Return (x, y) of the center of cell containing provided text 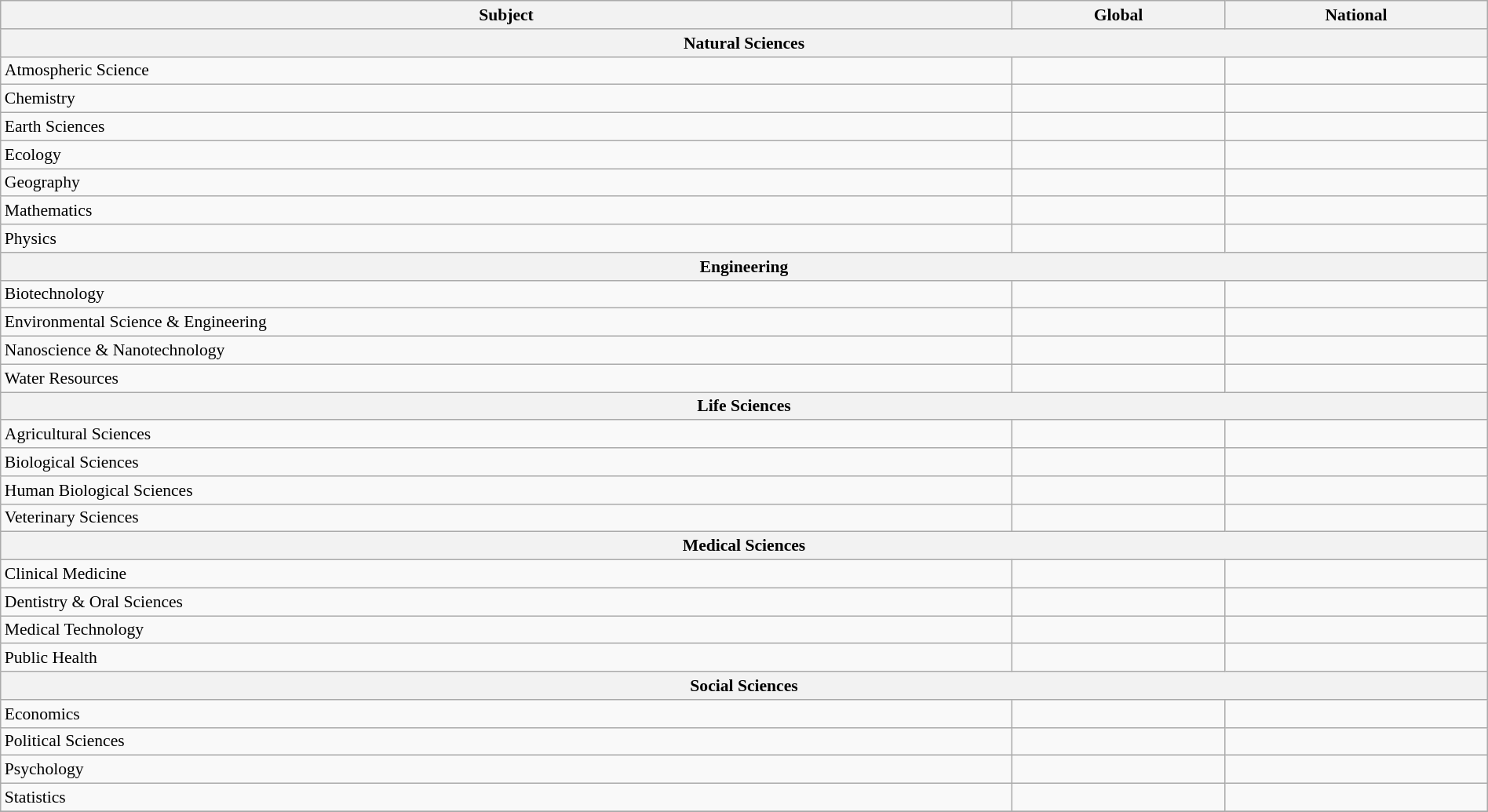
Earth Sciences (506, 127)
Dentistry & Oral Sciences (506, 602)
Ecology (506, 155)
Life Sciences (744, 406)
Subject (506, 15)
National (1356, 15)
Psychology (506, 770)
Mathematics (506, 211)
Chemistry (506, 99)
Water Resources (506, 378)
Biotechnology (506, 294)
Economics (506, 714)
Social Sciences (744, 686)
Medical Sciences (744, 546)
Human Biological Sciences (506, 490)
Nanoscience & Nanotechnology (506, 351)
Public Health (506, 658)
Statistics (506, 798)
Natural Sciences (744, 43)
Agricultural Sciences (506, 435)
Clinical Medicine (506, 574)
Medical Technology (506, 630)
Biological Sciences (506, 462)
Geography (506, 183)
Environmental Science & Engineering (506, 322)
Political Sciences (506, 741)
Global (1118, 15)
Veterinary Sciences (506, 518)
Physics (506, 239)
Engineering (744, 267)
Atmospheric Science (506, 71)
